Return (x, y) of the center of cell containing provided text 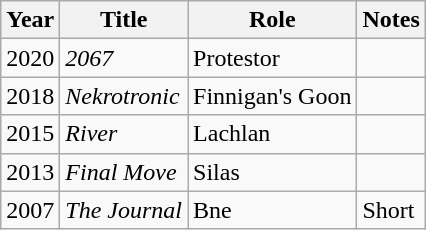
2067 (124, 58)
The Journal (124, 210)
Notes (391, 20)
Nekrotronic (124, 96)
Lachlan (272, 134)
Finnigan's Goon (272, 96)
Final Move (124, 172)
River (124, 134)
Title (124, 20)
2007 (30, 210)
Year (30, 20)
2013 (30, 172)
2015 (30, 134)
Role (272, 20)
Protestor (272, 58)
Silas (272, 172)
2020 (30, 58)
2018 (30, 96)
Short (391, 210)
Bne (272, 210)
